Find where the given text appears and provide that cell's center as [x, y] coordinate. 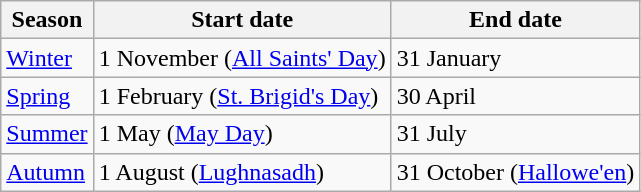
Start date [242, 20]
Winter [47, 58]
Season [47, 20]
31 October (Hallowe'en) [516, 172]
Autumn [47, 172]
1 November (All Saints' Day) [242, 58]
1 May (May Day) [242, 134]
End date [516, 20]
30 April [516, 96]
Spring [47, 96]
1 August (Lughnasadh) [242, 172]
31 January [516, 58]
Summer [47, 134]
31 July [516, 134]
1 February (St. Brigid's Day) [242, 96]
